Extract the (x, y) coordinate from the center of the cell holding the provided text.  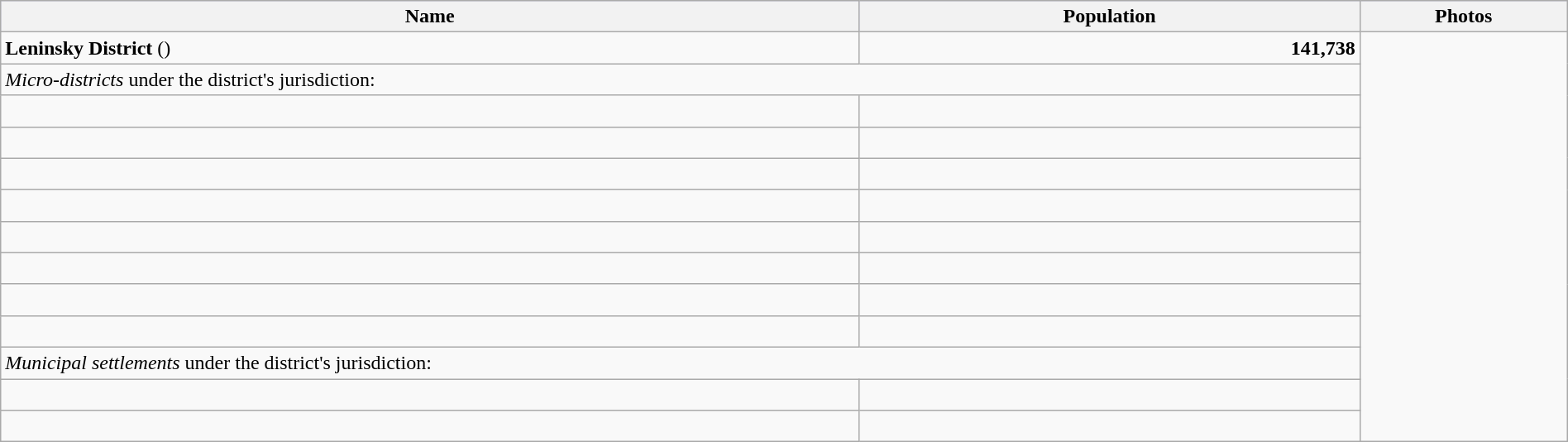
Photos (1464, 17)
141,738 (1110, 48)
Leninsky District () (430, 48)
Population (1110, 17)
Micro-districts under the district's jurisdiction: (681, 79)
Municipal settlements under the district's jurisdiction: (681, 363)
Name (430, 17)
